Scan for the cell matching the given text and deliver its [X, Y] coordinate at center. 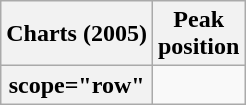
Charts (2005) [77, 34]
scope="row" [77, 85]
Peakposition [198, 34]
